Return the (X, Y) coordinate for the center point of the cell that contains the specified text.  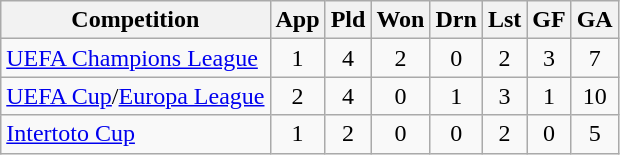
Lst (504, 20)
Pld (348, 20)
5 (594, 134)
Won (400, 20)
App (298, 20)
UEFA Cup/Europa League (136, 96)
GF (549, 20)
UEFA Champions League (136, 58)
Competition (136, 20)
GA (594, 20)
Drn (456, 20)
10 (594, 96)
Intertoto Cup (136, 134)
7 (594, 58)
